Locate the cell with the specified text and output its (x, y) center coordinate. 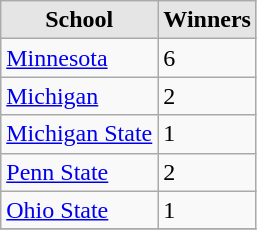
Michigan (80, 96)
Penn State (80, 172)
Winners (208, 20)
School (80, 20)
Michigan State (80, 134)
Ohio State (80, 210)
6 (208, 58)
Minnesota (80, 58)
